Provide the [X, Y] coordinate of the cell's center where the given text is located.  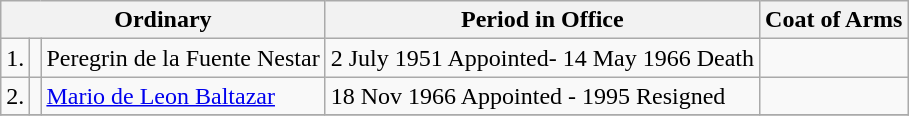
2 July 1951 Appointed- 14 May 1966 Death [542, 58]
2. [16, 96]
1. [16, 58]
Peregrin de la Fuente Nestar [183, 58]
Coat of Arms [834, 20]
Ordinary [163, 20]
18 Nov 1966 Appointed - 1995 Resigned [542, 96]
Mario de Leon Baltazar [183, 96]
Period in Office [542, 20]
